Output the (x, y) coordinate of the center of the cell containing the given text.  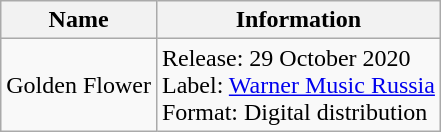
Release: 29 October 2020Label: Warner Music RussiaFormat: Digital distribution (298, 85)
Golden Flower (79, 85)
Information (298, 20)
Name (79, 20)
